Provide the (X, Y) coordinate of the cell's center where the given text is located.  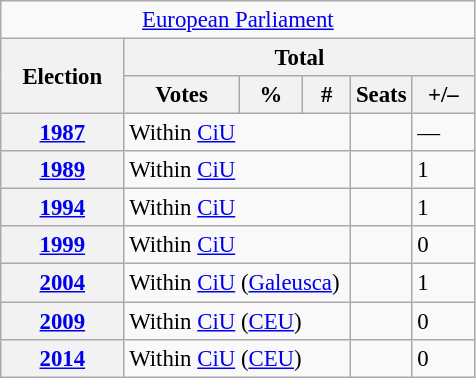
1999 (62, 245)
Votes (182, 95)
2014 (62, 358)
Total (300, 58)
# (327, 95)
% (270, 95)
1989 (62, 170)
1987 (62, 133)
Within CiU (Galeusca) (238, 283)
Seats (382, 95)
— (444, 133)
2004 (62, 283)
+/– (444, 95)
2009 (62, 321)
1994 (62, 208)
European Parliament (238, 20)
Election (62, 76)
